Provide the [x, y] coordinate of the cell's center where the given text is located.  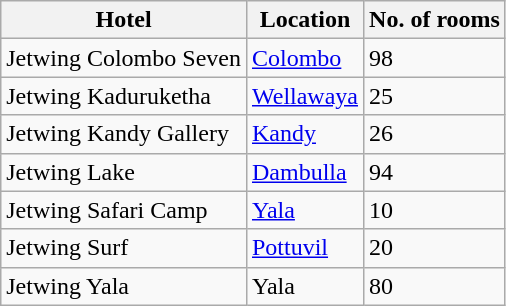
80 [435, 286]
20 [435, 248]
Dambulla [304, 172]
Jetwing Kandy Gallery [124, 134]
Jetwing Safari Camp [124, 210]
Jetwing Colombo Seven [124, 58]
No. of rooms [435, 20]
Jetwing Kaduruketha [124, 96]
98 [435, 58]
Jetwing Yala [124, 286]
25 [435, 96]
Pottuvil [304, 248]
10 [435, 210]
Jetwing Lake [124, 172]
94 [435, 172]
Kandy [304, 134]
Jetwing Surf [124, 248]
Colombo [304, 58]
Hotel [124, 20]
Location [304, 20]
26 [435, 134]
Wellawaya [304, 96]
